From the cell containing the given text, extract its center point as [X, Y] coordinate. 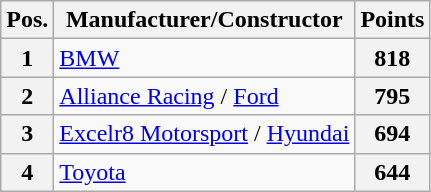
Toyota [204, 172]
Manufacturer/Constructor [204, 20]
BMW [204, 58]
Alliance Racing / Ford [204, 96]
3 [28, 134]
4 [28, 172]
Pos. [28, 20]
694 [392, 134]
Excelr8 Motorsport / Hyundai [204, 134]
Points [392, 20]
818 [392, 58]
644 [392, 172]
795 [392, 96]
1 [28, 58]
2 [28, 96]
